Find where the given text appears and provide that cell's center as (X, Y) coordinate. 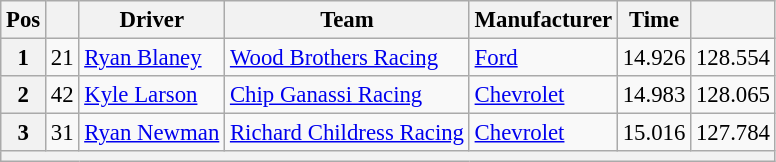
Wood Brothers Racing (348, 58)
15.016 (654, 133)
31 (62, 133)
Ryan Blaney (152, 58)
Driver (152, 20)
Team (348, 20)
Chip Ganassi Racing (348, 95)
Manufacturer (543, 20)
Time (654, 20)
Richard Childress Racing (348, 133)
2 (24, 95)
1 (24, 58)
14.983 (654, 95)
Kyle Larson (152, 95)
Pos (24, 20)
Ford (543, 58)
42 (62, 95)
128.554 (734, 58)
21 (62, 58)
14.926 (654, 58)
3 (24, 133)
128.065 (734, 95)
127.784 (734, 133)
Ryan Newman (152, 133)
